Pinpoint the cell where the given text exists, returning its [x, y] midpoint coordinate. 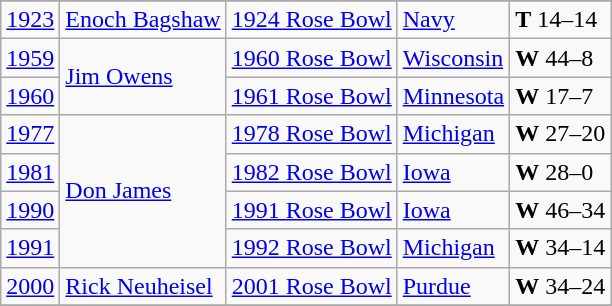
1978 Rose Bowl [312, 134]
W 44–8 [560, 58]
2001 Rose Bowl [312, 286]
Rick Neuheisel [143, 286]
Navy [453, 20]
Jim Owens [143, 77]
1977 [30, 134]
Purdue [453, 286]
1991 Rose Bowl [312, 210]
Enoch Bagshaw [143, 20]
W 34–24 [560, 286]
1924 Rose Bowl [312, 20]
1982 Rose Bowl [312, 172]
1961 Rose Bowl [312, 96]
1991 [30, 248]
1960 [30, 96]
W 28–0 [560, 172]
W 27–20 [560, 134]
T 14–14 [560, 20]
1923 [30, 20]
1959 [30, 58]
1960 Rose Bowl [312, 58]
1990 [30, 210]
W 46–34 [560, 210]
W 17–7 [560, 96]
Wisconsin [453, 58]
W 34–14 [560, 248]
2000 [30, 286]
Don James [143, 191]
1992 Rose Bowl [312, 248]
Minnesota [453, 96]
1981 [30, 172]
